Return the (x, y) coordinate for the center point of the cell that contains the specified text.  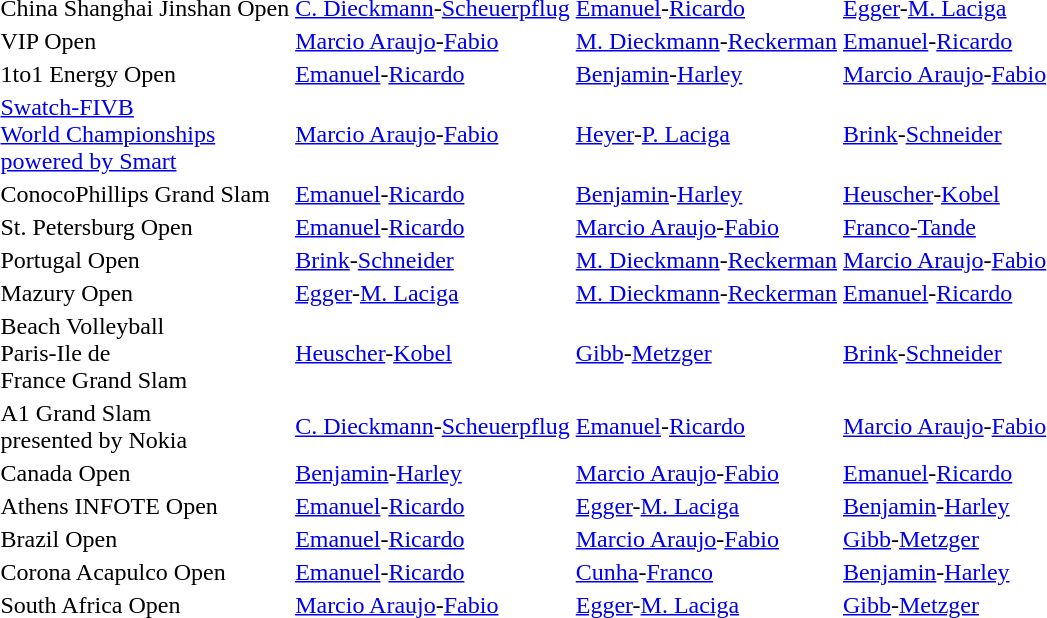
Heyer-P. Laciga (706, 134)
Franco-Tande (944, 227)
C. Dieckmann-Scheuerpflug (433, 426)
Cunha-Franco (706, 572)
